Return (x, y) of the center of cell containing provided text 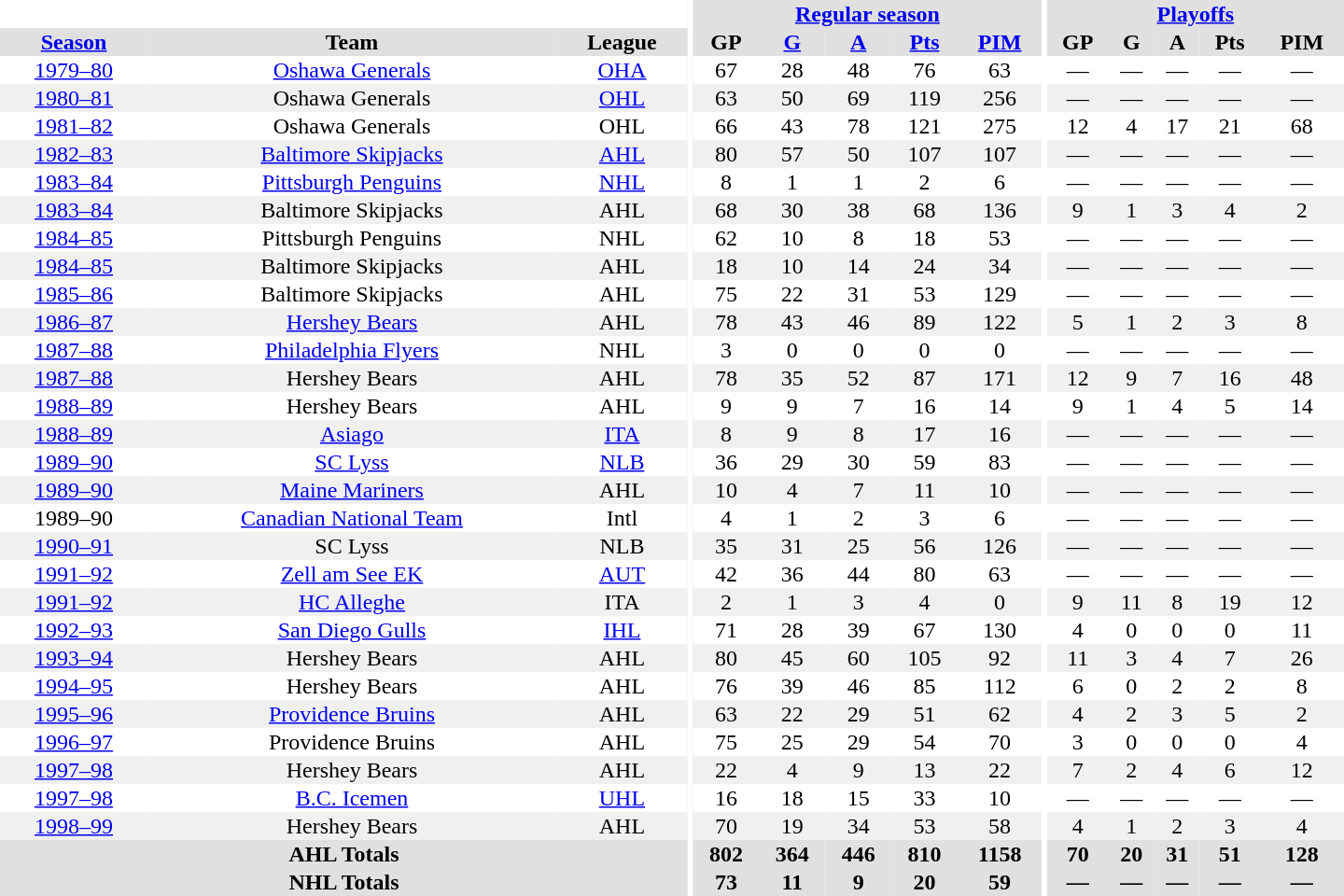
IHL (622, 630)
446 (859, 854)
87 (924, 378)
NHL Totals (343, 882)
275 (1000, 126)
1995–96 (74, 714)
1986–87 (74, 322)
1998–99 (74, 826)
Intl (622, 518)
112 (1000, 686)
1990–91 (74, 546)
256 (1000, 98)
364 (791, 854)
Maine Mariners (352, 490)
Zell am See EK (352, 574)
HC Alleghe (352, 602)
56 (924, 546)
33 (924, 798)
1993–94 (74, 658)
Asiago (352, 434)
45 (791, 658)
Regular season (867, 14)
71 (726, 630)
1982–83 (74, 154)
38 (859, 210)
1980–81 (74, 98)
52 (859, 378)
92 (1000, 658)
21 (1230, 126)
105 (924, 658)
1985–86 (74, 294)
130 (1000, 630)
1158 (1000, 854)
129 (1000, 294)
126 (1000, 546)
UHL (622, 798)
1996–97 (74, 742)
League (622, 42)
44 (859, 574)
Canadian National Team (352, 518)
121 (924, 126)
AHL Totals (343, 854)
57 (791, 154)
AUT (622, 574)
26 (1302, 658)
Team (352, 42)
83 (1000, 462)
171 (1000, 378)
69 (859, 98)
54 (924, 742)
119 (924, 98)
136 (1000, 210)
Playoffs (1196, 14)
B.C. Icemen (352, 798)
42 (726, 574)
122 (1000, 322)
802 (726, 854)
1992–93 (74, 630)
73 (726, 882)
60 (859, 658)
13 (924, 770)
San Diego Gulls (352, 630)
OHA (622, 70)
128 (1302, 854)
1981–82 (74, 126)
1994–95 (74, 686)
89 (924, 322)
810 (924, 854)
24 (924, 266)
Philadelphia Flyers (352, 350)
1979–80 (74, 70)
Season (74, 42)
15 (859, 798)
85 (924, 686)
66 (726, 126)
58 (1000, 826)
